Search for the cell housing the specified text and yield its [x, y] center coordinate. 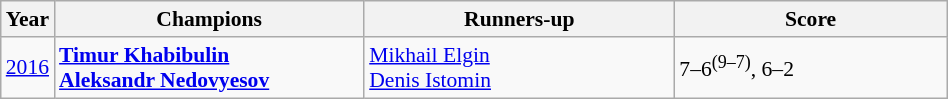
Year [28, 19]
Champions [209, 19]
Mikhail Elgin Denis Istomin [519, 68]
7–6(9–7), 6–2 [810, 68]
2016 [28, 68]
Runners-up [519, 19]
Timur Khabibulin Aleksandr Nedovyesov [209, 68]
Score [810, 19]
